Extract the (X, Y) coordinate from the center of the cell holding the provided text.  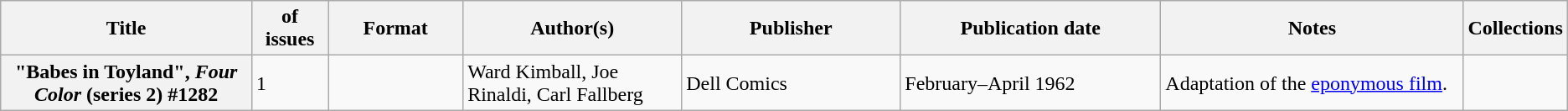
1 (290, 82)
Dell Comics (791, 82)
Title (126, 29)
Publisher (791, 29)
of issues (290, 29)
"Babes in Toyland", Four Color (series 2) #1282 (126, 82)
Notes (1312, 29)
Ward Kimball, Joe Rinaldi, Carl Fallberg (573, 82)
Adaptation of the eponymous film. (1312, 82)
Collections (1515, 29)
February–April 1962 (1030, 82)
Author(s) (573, 29)
Format (395, 29)
Publication date (1030, 29)
